Output the [x, y] coordinate of the center of the cell containing the given text.  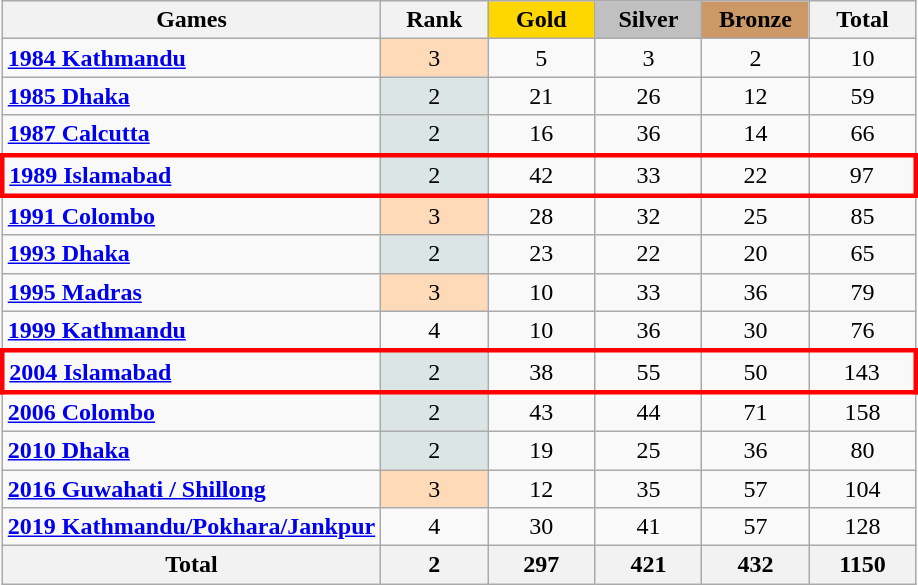
32 [648, 216]
85 [862, 216]
79 [862, 292]
158 [862, 412]
2004 Islamabad [191, 372]
65 [862, 254]
1150 [862, 565]
42 [542, 174]
1995 Madras [191, 292]
Gold [542, 20]
432 [756, 565]
1993 Dhaka [191, 254]
5 [542, 58]
28 [542, 216]
143 [862, 372]
1999 Kathmandu [191, 331]
59 [862, 96]
Games [191, 20]
2010 Dhaka [191, 450]
16 [542, 135]
20 [756, 254]
128 [862, 527]
1991 Colombo [191, 216]
2006 Colombo [191, 412]
71 [756, 412]
50 [756, 372]
66 [862, 135]
26 [648, 96]
1987 Calcutta [191, 135]
Rank [434, 20]
35 [648, 489]
2016 Guwahati / Shillong [191, 489]
55 [648, 372]
76 [862, 331]
44 [648, 412]
1985 Dhaka [191, 96]
41 [648, 527]
38 [542, 372]
104 [862, 489]
1989 Islamabad [191, 174]
19 [542, 450]
97 [862, 174]
Bronze [756, 20]
297 [542, 565]
23 [542, 254]
1984 Kathmandu [191, 58]
421 [648, 565]
2019 Kathmandu/Pokhara/Jankpur [191, 527]
43 [542, 412]
Silver [648, 20]
14 [756, 135]
80 [862, 450]
21 [542, 96]
